For the text-containing cell, return its midpoint in (x, y) coordinate format. 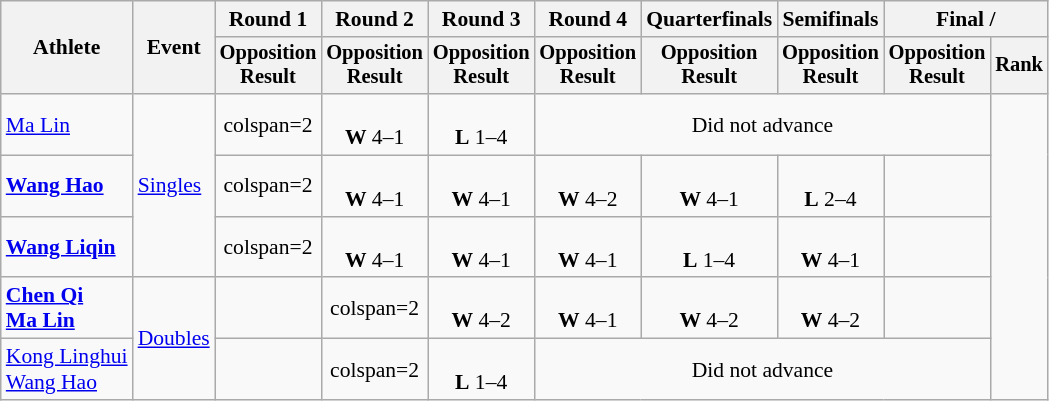
Round 2 (374, 19)
Doubles (174, 339)
Final / (966, 19)
Ma Lin (67, 124)
Chen QiMa Lin (67, 308)
Round 3 (482, 19)
Kong LinghuiWang Hao (67, 370)
Wang Liqin (67, 248)
Rank (1019, 66)
Semifinals (830, 19)
Round 4 (588, 19)
Event (174, 48)
Round 1 (268, 19)
Singles (174, 186)
Athlete (67, 48)
Wang Hao (67, 186)
Quarterfinals (709, 19)
L 2–4 (830, 186)
